From the cell containing the given text, extract its center point as [x, y] coordinate. 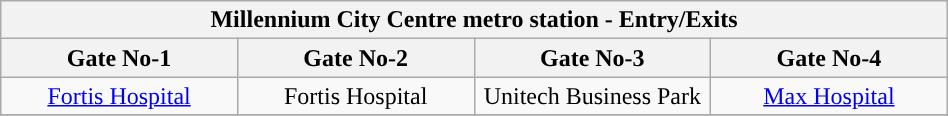
Max Hospital [830, 96]
Millennium City Centre metro station - Entry/Exits [474, 20]
Gate No-1 [120, 58]
Unitech Business Park [592, 96]
Gate No-2 [356, 58]
Gate No-4 [830, 58]
Gate No-3 [592, 58]
